Find where the given text appears and provide that cell's center as (X, Y) coordinate. 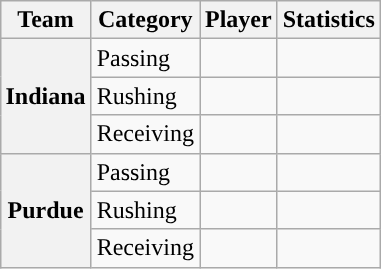
Team (46, 20)
Player (239, 20)
Indiana (46, 96)
Statistics (328, 20)
Purdue (46, 210)
Category (145, 20)
